Detect which cell encompasses the target text, then output its [X, Y] center coordinate. 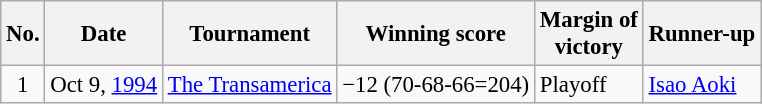
Runner-up [702, 34]
Date [104, 34]
The Transamerica [249, 85]
No. [23, 34]
−12 (70-68-66=204) [436, 85]
Playoff [590, 85]
Oct 9, 1994 [104, 85]
Winning score [436, 34]
1 [23, 85]
Isao Aoki [702, 85]
Margin ofvictory [590, 34]
Tournament [249, 34]
